From the cell containing the given text, extract its center point as (X, Y) coordinate. 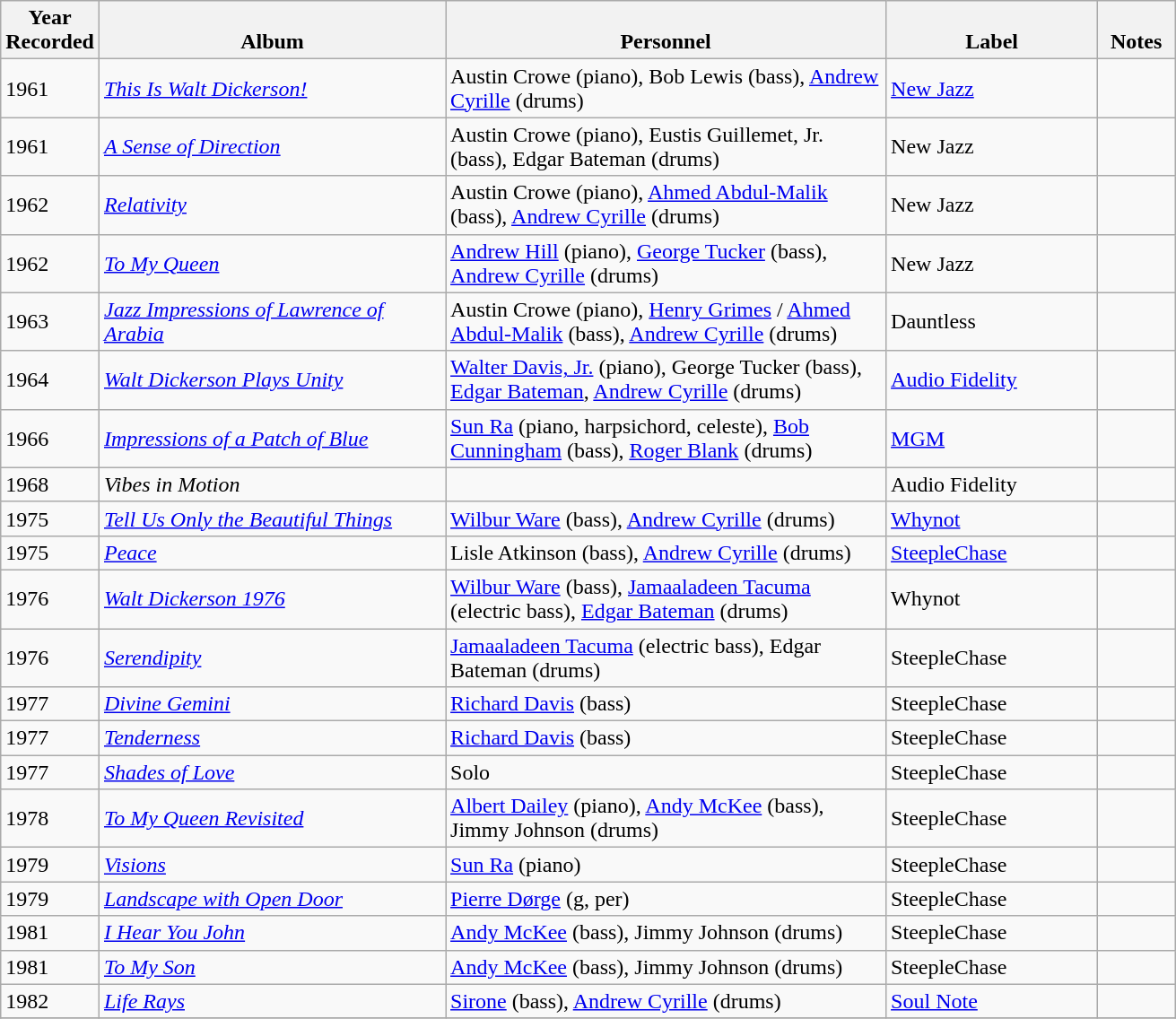
Walt Dickerson Plays Unity (272, 380)
Sun Ra (piano, harpsichord, celeste), Bob Cunningham (bass), Roger Blank (drums) (666, 438)
Sirone (bass), Andrew Cyrille (drums) (666, 1001)
1963 (50, 321)
Landscape with Open Door (272, 899)
Albert Dailey (piano), Andy McKee (bass), Jimmy Johnson (drums) (666, 818)
Shades of Love (272, 772)
Jamaaladeen Tacuma (electric bass), Edgar Bateman (drums) (666, 657)
Peace (272, 553)
1964 (50, 380)
Wilbur Ware (bass), Andrew Cyrille (drums) (666, 518)
1966 (50, 438)
Life Rays (272, 1001)
Pierre Dørge (g, per) (666, 899)
A Sense of Direction (272, 147)
Relativity (272, 205)
To My Queen (272, 264)
Walt Dickerson 1976 (272, 599)
1968 (50, 484)
To My Queen Revisited (272, 818)
Tenderness (272, 738)
Wilbur Ware (bass), Jamaaladeen Tacuma (electric bass), Edgar Bateman (drums) (666, 599)
Vibes in Motion (272, 484)
Austin Crowe (piano), Bob Lewis (bass), Andrew Cyrille (drums) (666, 88)
Year Recorded (50, 30)
I Hear You John (272, 933)
Soul Note (992, 1001)
Austin Crowe (piano), Henry Grimes / Ahmed Abdul-Malik (bass), Andrew Cyrille (drums) (666, 321)
Austin Crowe (piano), Eustis Guillemet, Jr. (bass), Edgar Bateman (drums) (666, 147)
Notes (1137, 30)
Visions (272, 865)
Walter Davis, Jr. (piano), George Tucker (bass), Edgar Bateman, Andrew Cyrille (drums) (666, 380)
Serendipity (272, 657)
1982 (50, 1001)
To My Son (272, 967)
Personnel (666, 30)
Album (272, 30)
This Is Walt Dickerson! (272, 88)
1978 (50, 818)
Solo (666, 772)
Lisle Atkinson (bass), Andrew Cyrille (drums) (666, 553)
Label (992, 30)
Austin Crowe (piano), Ahmed Abdul-Malik (bass), Andrew Cyrille (drums) (666, 205)
Sun Ra (piano) (666, 865)
Impressions of a Patch of Blue (272, 438)
Dauntless (992, 321)
Andrew Hill (piano), George Tucker (bass), Andrew Cyrille (drums) (666, 264)
Divine Gemini (272, 704)
Jazz Impressions of Lawrence of Arabia (272, 321)
Tell Us Only the Beautiful Things (272, 518)
MGM (992, 438)
